Extract the (X, Y) coordinate from the center of the cell holding the provided text.  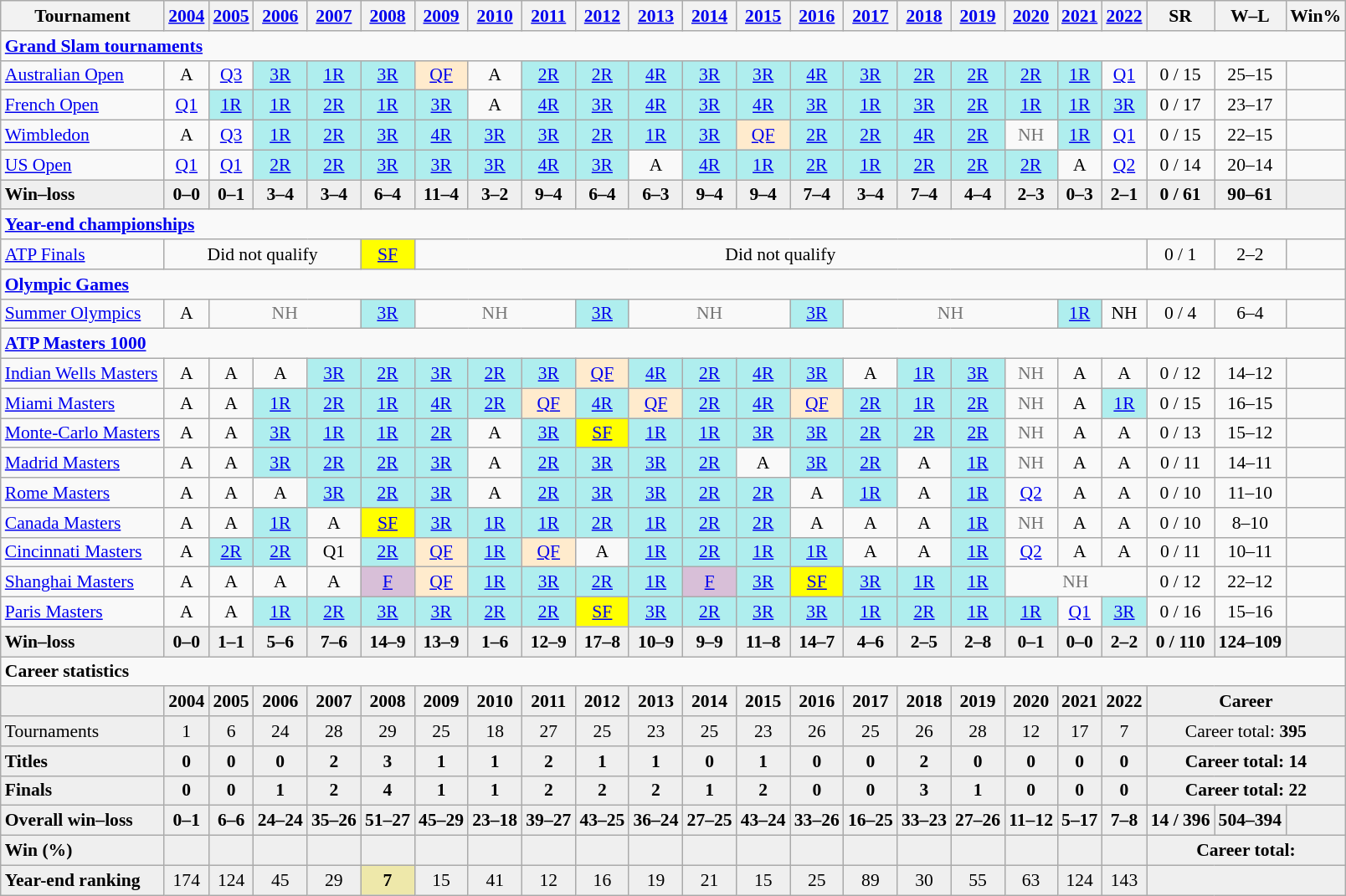
4–6 (871, 642)
Canada Masters (82, 523)
33–26 (817, 821)
18 (495, 731)
Finals (82, 791)
5–17 (1080, 821)
Overall win–loss (82, 821)
27 (548, 731)
4–4 (978, 195)
Madrid Masters (82, 463)
15–16 (1251, 612)
11–4 (441, 195)
14–12 (1251, 374)
ATP Finals (82, 254)
30 (924, 880)
Rome Masters (82, 493)
4 (388, 791)
6–6 (231, 821)
Grand Slam tournaments (673, 46)
14–11 (1251, 463)
63 (1031, 880)
9–9 (710, 642)
22–15 (1251, 136)
6 (231, 731)
14–9 (388, 642)
36–24 (655, 821)
Tournaments (82, 731)
7–8 (1123, 821)
16 (602, 880)
21 (710, 880)
20–14 (1251, 165)
89 (871, 880)
0 / 110 (1180, 642)
43–25 (602, 821)
Year-end ranking (82, 880)
41 (495, 880)
22–12 (1251, 582)
Shanghai Masters (82, 582)
143 (1123, 880)
51–27 (388, 821)
27–25 (710, 821)
11–8 (763, 642)
16–25 (871, 821)
Win (%) (82, 851)
45–29 (441, 821)
6–3 (655, 195)
17–8 (602, 642)
33–23 (924, 821)
5–6 (280, 642)
Monte-Carlo Masters (82, 433)
2–8 (978, 642)
11–10 (1251, 493)
10–9 (655, 642)
15–12 (1251, 433)
3–2 (495, 195)
17 (1080, 731)
Win% (1316, 16)
ATP Masters 1000 (673, 344)
174 (186, 880)
Career (1246, 702)
23–18 (495, 821)
US Open (82, 165)
Indian Wells Masters (82, 374)
10–11 (1251, 552)
55 (978, 880)
0 / 13 (1180, 433)
Australian Open (82, 75)
0 / 17 (1180, 105)
8–10 (1251, 523)
Olympic Games (673, 284)
Career total: 22 (1246, 791)
124–109 (1251, 642)
0 / 4 (1180, 314)
0 / 61 (1180, 195)
14–7 (817, 642)
35–26 (334, 821)
SR (1180, 16)
12–9 (548, 642)
Year-end championships (673, 225)
14 / 396 (1180, 821)
0 / 14 (1180, 165)
Paris Masters (82, 612)
W–L (1251, 16)
2–1 (1123, 195)
25–15 (1251, 75)
2–3 (1031, 195)
2–5 (924, 642)
90–61 (1251, 195)
Cincinnati Masters (82, 552)
Summer Olympics (82, 314)
0 / 1 (1180, 254)
19 (655, 880)
Wimbledon (82, 136)
23–17 (1251, 105)
Career total: 395 (1246, 731)
0–3 (1080, 195)
Miami Masters (82, 403)
Tournament (82, 16)
7–6 (334, 642)
11–12 (1031, 821)
Career total: 14 (1246, 761)
39–27 (548, 821)
Career total: (1246, 851)
13–9 (441, 642)
24 (280, 731)
45 (280, 880)
16–15 (1251, 403)
Career statistics (673, 672)
Titles (82, 761)
French Open (82, 105)
1–6 (495, 642)
24–24 (280, 821)
0 / 16 (1180, 612)
43–24 (763, 821)
1–1 (231, 642)
504–394 (1251, 821)
27–26 (978, 821)
